Find where the given text appears and provide that cell's center as [x, y] coordinate. 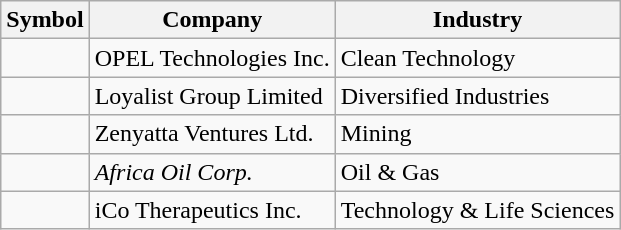
Mining [478, 134]
Technology & Life Sciences [478, 210]
Africa Oil Corp. [212, 172]
Symbol [45, 20]
Clean Technology [478, 58]
Loyalist Group Limited [212, 96]
Oil & Gas [478, 172]
Company [212, 20]
Diversified Industries [478, 96]
Industry [478, 20]
OPEL Technologies Inc. [212, 58]
iCo Therapeutics Inc. [212, 210]
Zenyatta Ventures Ltd. [212, 134]
